Scan for the cell matching the given text and deliver its (x, y) coordinate at center. 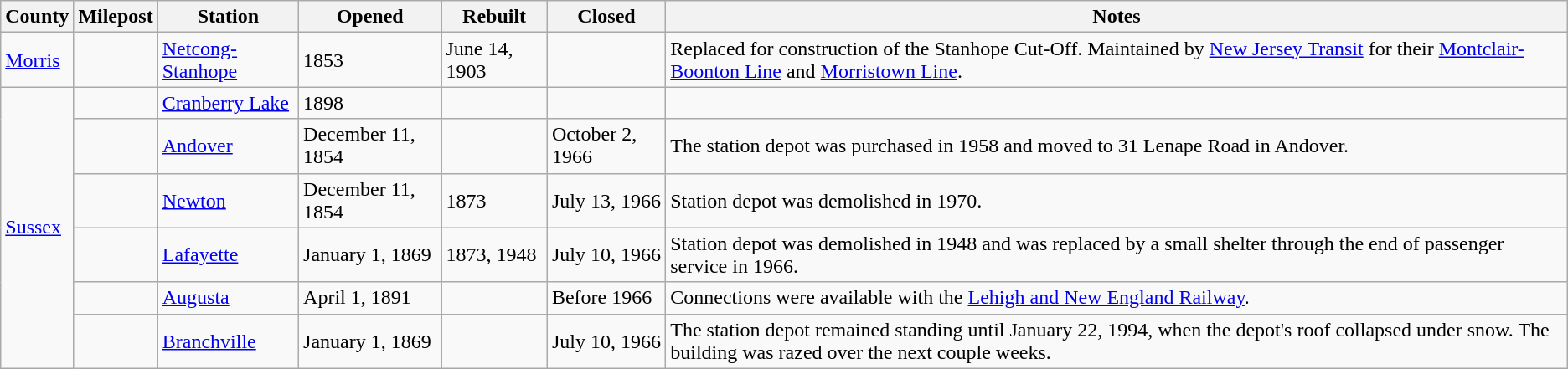
Cranberry Lake (228, 103)
Andover (228, 146)
June 14, 1903 (494, 60)
Station depot was demolished in 1948 and was replaced by a small shelter through the end of passenger service in 1966. (1117, 254)
Opened (370, 17)
Branchville (228, 341)
April 1, 1891 (370, 298)
Connections were available with the Lehigh and New England Railway. (1117, 298)
County (37, 17)
July 13, 1966 (606, 201)
Before 1966 (606, 298)
Replaced for construction of the Stanhope Cut-Off. Maintained by New Jersey Transit for their Montclair-Boonton Line and Morristown Line. (1117, 60)
Milepost (116, 17)
Sussex (37, 228)
October 2, 1966 (606, 146)
Lafayette (228, 254)
1873, 1948 (494, 254)
1898 (370, 103)
Station (228, 17)
The station depot was purchased in 1958 and moved to 31 Lenape Road in Andover. (1117, 146)
Notes (1117, 17)
Netcong-Stanhope (228, 60)
Rebuilt (494, 17)
1853 (370, 60)
Newton (228, 201)
Closed (606, 17)
Station depot was demolished in 1970. (1117, 201)
Augusta (228, 298)
1873 (494, 201)
Morris (37, 60)
